Identify which cell holds the provided text, then report its [x, y] central coordinate. 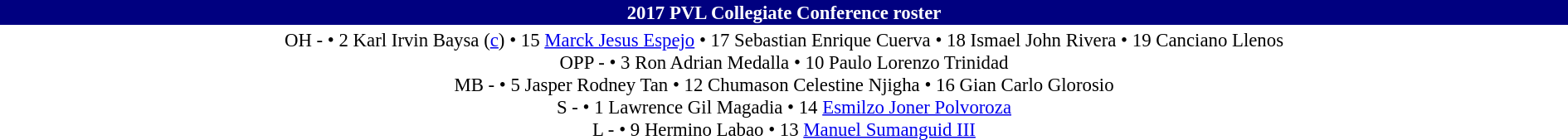
2017 PVL Collegiate Conference roster [784, 12]
